Capture the cell that displays the provided text and extract its (X, Y) central coordinate. 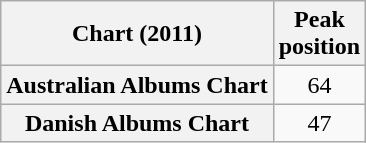
Australian Albums Chart (137, 85)
Chart (2011) (137, 34)
Danish Albums Chart (137, 123)
64 (319, 85)
Peakposition (319, 34)
47 (319, 123)
